Return the (x, y) coordinate for the center point of the cell that contains the specified text.  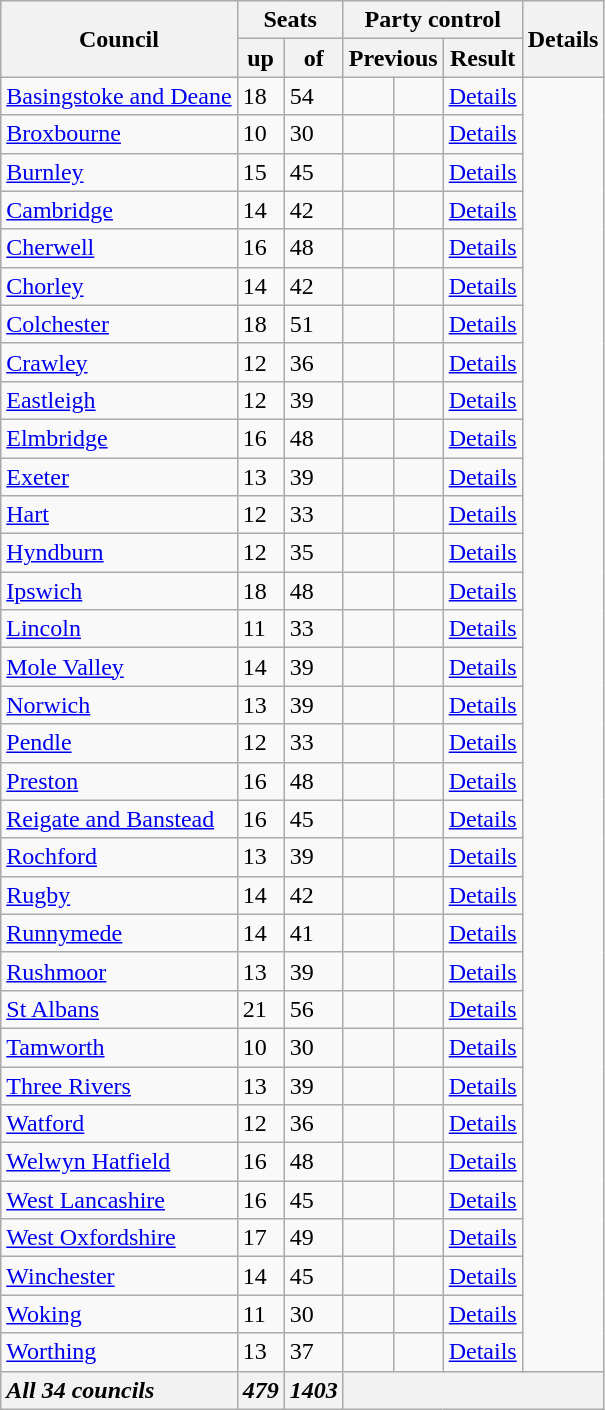
Result (482, 58)
West Lancashire (119, 1200)
Ipswich (119, 591)
17 (260, 1238)
Burnley (119, 172)
Crawley (119, 362)
Mole Valley (119, 667)
Norwich (119, 705)
Worthing (119, 1352)
51 (314, 324)
Seats (290, 20)
Lincoln (119, 629)
Rugby (119, 895)
479 (260, 1390)
Tamworth (119, 1047)
Chorley (119, 286)
Elmbridge (119, 438)
Winchester (119, 1276)
15 (260, 172)
Three Rivers (119, 1085)
of (314, 58)
Basingstoke and Deane (119, 96)
54 (314, 96)
Woking (119, 1314)
56 (314, 1009)
Previous (393, 58)
Rushmoor (119, 971)
Rochford (119, 857)
Exeter (119, 477)
Welwyn Hatfield (119, 1162)
1403 (314, 1390)
Watford (119, 1124)
Cambridge (119, 210)
Colchester (119, 324)
Hart (119, 515)
41 (314, 933)
37 (314, 1352)
21 (260, 1009)
Council (119, 39)
West Oxfordshire (119, 1238)
49 (314, 1238)
up (260, 58)
Cherwell (119, 248)
Hyndburn (119, 553)
Party control (432, 20)
Runnymede (119, 933)
Broxbourne (119, 134)
Pendle (119, 743)
St Albans (119, 1009)
Preston (119, 781)
35 (314, 553)
Reigate and Banstead (119, 819)
Eastleigh (119, 400)
All 34 councils (119, 1390)
